Provide the [x, y] coordinate of the cell's center where the given text is located.  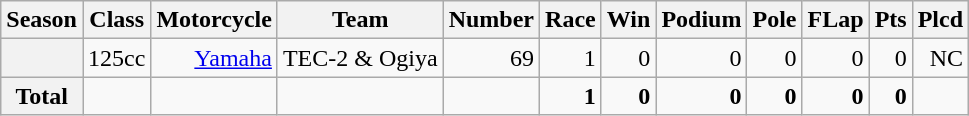
TEC-2 & Ogiya [360, 58]
Class [116, 20]
Podium [702, 20]
125cc [116, 58]
Plcd [940, 20]
Motorcycle [214, 20]
Pts [890, 20]
Team [360, 20]
Win [628, 20]
FLap [836, 20]
NC [940, 58]
Race [571, 20]
Yamaha [214, 58]
Number [491, 20]
Total [42, 96]
Season [42, 20]
Pole [774, 20]
69 [491, 58]
